Return [X, Y] of the center of cell containing provided text 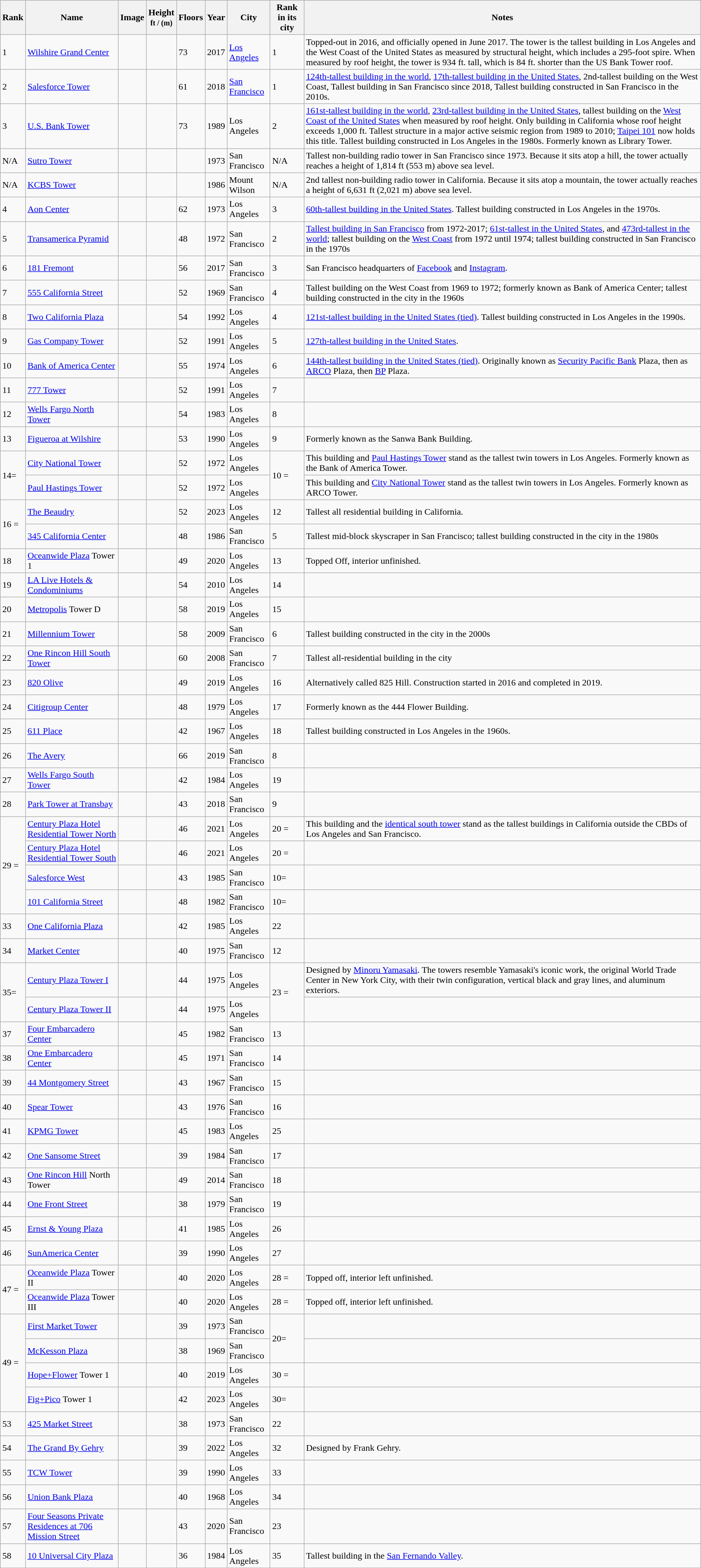
Tallest all-residential building in the city [503, 658]
One Embarcadero Center [72, 1058]
One Sansome Street [72, 1155]
KPMG Tower [72, 1131]
Formerly known as the 444 Flower Building. [503, 706]
10 [13, 366]
San Francisco headquarters of Facebook and Instagram. [503, 268]
Hope+Flower Tower 1 [72, 1375]
2014 [216, 1180]
Wells Fargo North Tower [72, 414]
30= [287, 1399]
1989 [216, 126]
181 Fremont [72, 268]
35= [13, 992]
Rank in its city [287, 18]
First Market Tower [72, 1326]
Park Tower at Transbay [72, 805]
McKesson Plaza [72, 1351]
This building and City National Tower stand as the tallest twin towers in Los Angeles. Formerly known as ARCO Tower. [503, 488]
35 [287, 1555]
Formerly known as the Sanwa Bank Building. [503, 439]
LA Live Hotels & Condominiums [72, 585]
Market Center [72, 951]
66 [191, 755]
555 California Street [72, 292]
Ernst & Young Plaza [72, 1229]
21 [13, 634]
Figueroa at Wilshire [72, 439]
2010 [216, 585]
2008 [216, 658]
57 [13, 1526]
32 [287, 1448]
345 California Center [72, 536]
One Rincon Hill South Tower [72, 658]
Tallest building constructed in the city in the 2000s [503, 634]
One California Plaza [72, 926]
Tallest building on the West Coast from 1969 to 1972; formerly known as Bank of America Center; tallest building constructed in the city in the 1960s [503, 292]
820 Olive [72, 682]
Fig+Pico Tower 1 [72, 1399]
Topped Off, interior unfinished. [503, 560]
Wilshire Grand Center [72, 52]
1968 [216, 1497]
20= [287, 1338]
Rank [13, 18]
City [249, 18]
60th-tallest building in the United States. Tallest building constructed in Los Angeles in the 1970s. [503, 209]
101 California Street [72, 902]
777 Tower [72, 390]
This building and the identical south tower stand as the tallest buildings in California outside the CBDs of Los Angeles and San Francisco. [503, 829]
KCBS Tower [72, 185]
Century Plaza Hotel Residential Tower South [72, 853]
Oceanwide Plaza Tower II [72, 1277]
1992 [216, 317]
Designed by Frank Gehry. [503, 1448]
Alternatively called 825 Hill. Construction started in 2016 and completed in 2019. [503, 682]
Millennium Tower [72, 634]
Spear Tower [72, 1107]
37 [13, 1034]
Four Embarcadero Center [72, 1034]
10 = [287, 475]
61 [191, 87]
Bank of America Center [72, 366]
14= [13, 475]
2009 [216, 634]
Century Plaza Tower II [72, 1009]
11 [13, 390]
Tallest building constructed in Los Angeles in the 1960s. [503, 731]
28 [13, 805]
47 = [13, 1290]
Image [133, 18]
Transamerica Pyramid [72, 239]
23 = [287, 992]
16 = [13, 524]
Metropolis Tower D [72, 609]
24 [13, 706]
U.S. Bank Tower [72, 126]
TCW Tower [72, 1472]
Salesforce West [72, 877]
Gas Company Tower [72, 341]
44 Montgomery Street [72, 1083]
Tallest building in the San Fernando Valley. [503, 1555]
One Front Street [72, 1205]
Oceanwide Plaza Tower III [72, 1302]
Paul Hastings Tower [72, 488]
Union Bank Plaza [72, 1497]
Aon Center [72, 209]
2022 [216, 1448]
Century Plaza Hotel Residential Tower North [72, 829]
The Avery [72, 755]
Mount Wilson [249, 185]
SunAmerica Center [72, 1253]
Four Seasons Private Residences at 706 Mission Street [72, 1526]
121st-tallest building in the United States (tied). Tallest building constructed in Los Angeles in the 1990s. [503, 317]
Century Plaza Tower I [72, 980]
Year [216, 18]
This building and Paul Hastings Tower stand as the tallest twin towers in Los Angeles. Formerly known as the Bank of America Tower. [503, 463]
Tallest all residential building in California. [503, 512]
29 = [13, 865]
Salesforce Tower [72, 87]
36 [191, 1555]
1974 [216, 366]
30 = [287, 1375]
Floors [191, 18]
425 Market Street [72, 1423]
Notes [503, 18]
Citigroup Center [72, 706]
Sutro Tower [72, 160]
1971 [216, 1058]
Name [72, 18]
1976 [216, 1107]
60 [191, 658]
Two California Plaza [72, 317]
City National Tower [72, 463]
49 = [13, 1363]
144th-tallest building in the United States (tied). Originally known as Security Pacific Bank Plaza, then as ARCO Plaza, then BP Plaza. [503, 366]
The Grand By Gehry [72, 1448]
Heightft / (m) [161, 18]
Tallest mid-block skyscraper in San Francisco; tallest building constructed in the city in the 1980s [503, 536]
127th-tallest building in the United States. [503, 341]
The Beaudry [72, 512]
611 Place [72, 731]
20 [13, 609]
One Rincon Hill North Tower [72, 1180]
10 Universal City Plaza [72, 1555]
Oceanwide Plaza Tower 1 [72, 560]
Wells Fargo South Tower [72, 780]
62 [191, 209]
